Extract the [x, y] coordinate from the center of the cell holding the provided text.  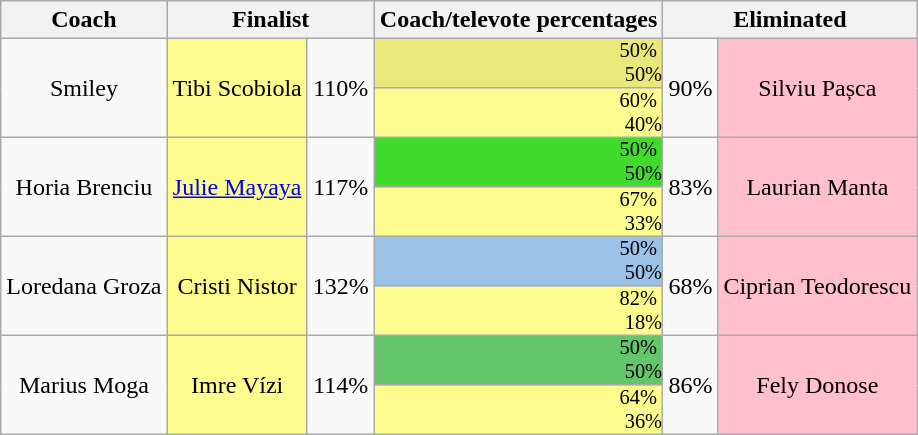
Tibi Scobiola [237, 88]
110% [340, 88]
117% [340, 188]
Cristi Nistor [237, 286]
Finalist [270, 20]
Coach [84, 20]
Silviu Pașca [818, 88]
82% 18% [518, 311]
67% 33% [518, 212]
Julie Mayaya [237, 188]
Loredana Groza [84, 286]
86% [690, 386]
132% [340, 286]
Horia Brenciu [84, 188]
Coach/televote percentages [518, 20]
83% [690, 188]
Laurian Manta [818, 188]
64% 36% [518, 410]
Ciprian Teodorescu [818, 286]
68% [690, 286]
114% [340, 386]
Fely Donose [818, 386]
Marius Moga [84, 386]
60% 40% [518, 113]
Imre Vízi [237, 386]
Smiley [84, 88]
Eliminated [790, 20]
90% [690, 88]
